Determine the [X, Y] coordinate at the center of the cell enclosing the given text.  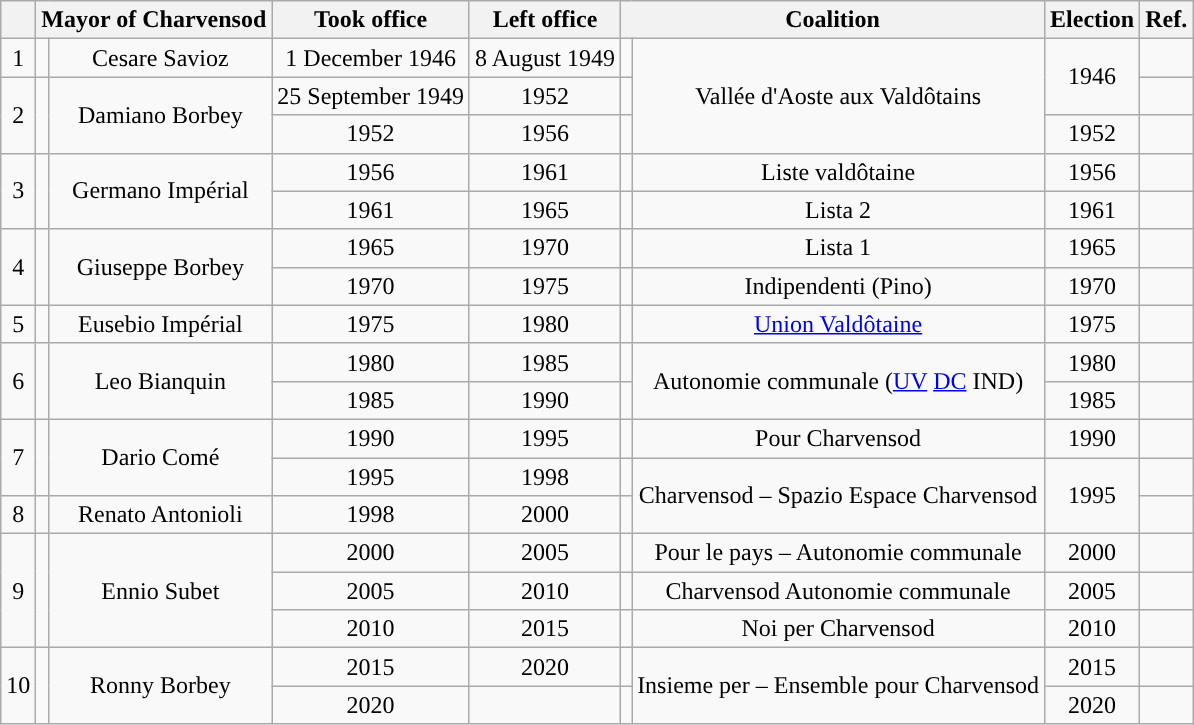
Mayor of Charvensod [154, 20]
10 [18, 686]
6 [18, 381]
8 [18, 515]
Dario Comé [160, 457]
2 [18, 115]
Left office [544, 20]
Coalition [833, 20]
Insieme per – Ensemble pour Charvensod [838, 686]
Eusebio Impérial [160, 324]
Giuseppe Borbey [160, 267]
4 [18, 267]
Indipendenti (Pino) [838, 286]
Union Valdôtaine [838, 324]
Damiano Borbey [160, 115]
Renato Antonioli [160, 515]
Lista 1 [838, 248]
Autonomie communale (UV DC IND) [838, 381]
Pour le pays – Autonomie communale [838, 553]
25 September 1949 [371, 96]
Vallée d'Aoste aux Valdôtains [838, 96]
Lista 2 [838, 210]
Liste valdôtaine [838, 172]
Charvensod – Spazio Espace Charvensod [838, 496]
Ennio Subet [160, 591]
Ref. [1166, 20]
3 [18, 191]
Noi per Charvensod [838, 629]
Cesare Savioz [160, 58]
Pour Charvensod [838, 438]
1946 [1092, 77]
Germano Impérial [160, 191]
Leo Bianquin [160, 381]
Took office [371, 20]
1 [18, 58]
7 [18, 457]
Election [1092, 20]
5 [18, 324]
8 August 1949 [544, 58]
Ronny Borbey [160, 686]
9 [18, 591]
Charvensod Autonomie communale [838, 591]
1 December 1946 [371, 58]
